Detect which cell encompasses the target text, then output its [x, y] center coordinate. 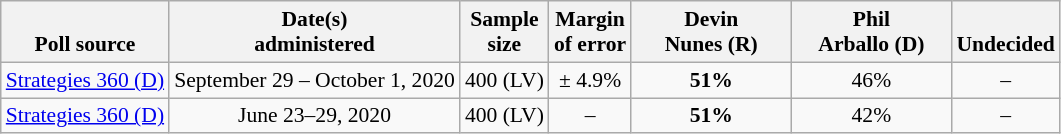
46% [871, 80]
Samplesize [504, 32]
PhilArballo (D) [871, 32]
± 4.9% [590, 80]
Marginof error [590, 32]
Undecided [1005, 32]
Date(s)administered [314, 32]
September 29 – October 1, 2020 [314, 80]
June 23–29, 2020 [314, 116]
DevinNunes (R) [711, 32]
42% [871, 116]
Poll source [85, 32]
